For the text-containing cell, return its midpoint in [X, Y] coordinate format. 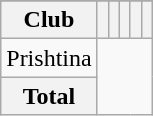
Total [49, 96]
Prishtina [49, 58]
Club [49, 20]
